Determine the (X, Y) coordinate at the center of the cell enclosing the given text.  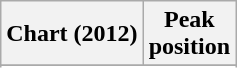
Peakposition (189, 34)
Chart (2012) (72, 34)
